For the text-containing cell, return its midpoint in [x, y] coordinate format. 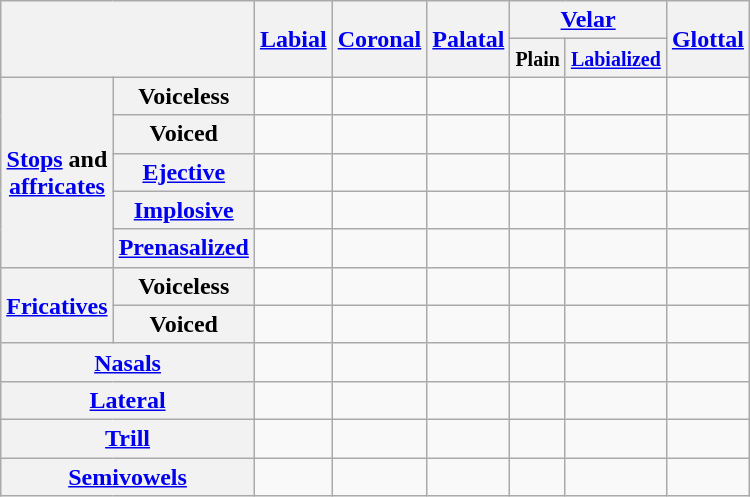
Coronal [380, 39]
Prenasalized [184, 248]
Lateral [128, 400]
Labialized [616, 58]
Velar [588, 20]
Nasals [128, 362]
Labial [293, 39]
Implosive [184, 210]
Palatal [468, 39]
Ejective [184, 172]
Glottal [708, 39]
Semivowels [128, 477]
Stops andaffricates [57, 172]
Plain [538, 58]
Trill [128, 438]
Fricatives [57, 305]
